Return the [X, Y] coordinate for the center point of the cell that contains the specified text.  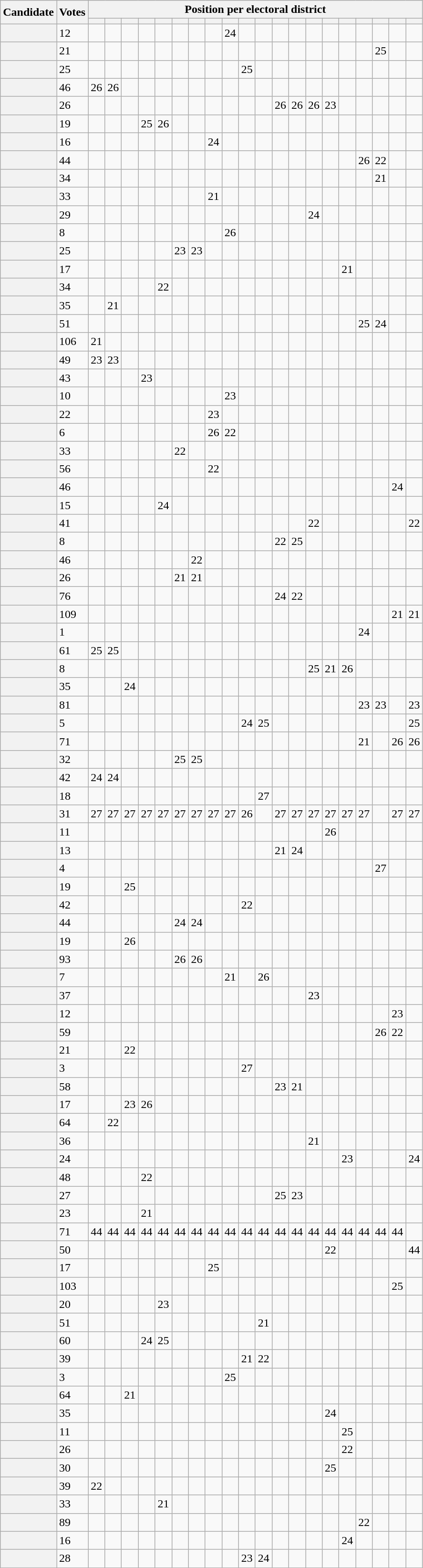
30 [72, 1468]
31 [72, 814]
106 [72, 342]
36 [72, 1141]
32 [72, 759]
13 [72, 850]
Position per electoral district [256, 10]
6 [72, 432]
49 [72, 360]
18 [72, 795]
48 [72, 1177]
59 [72, 1032]
56 [72, 469]
41 [72, 523]
29 [72, 214]
109 [72, 614]
60 [72, 1340]
103 [72, 1286]
4 [72, 868]
20 [72, 1304]
10 [72, 396]
50 [72, 1250]
37 [72, 995]
7 [72, 977]
Votes [72, 12]
89 [72, 1522]
58 [72, 1087]
15 [72, 505]
5 [72, 723]
76 [72, 596]
43 [72, 378]
81 [72, 705]
28 [72, 1558]
61 [72, 650]
1 [72, 632]
Candidate [29, 12]
93 [72, 959]
